Search for the cell housing the specified text and yield its (x, y) center coordinate. 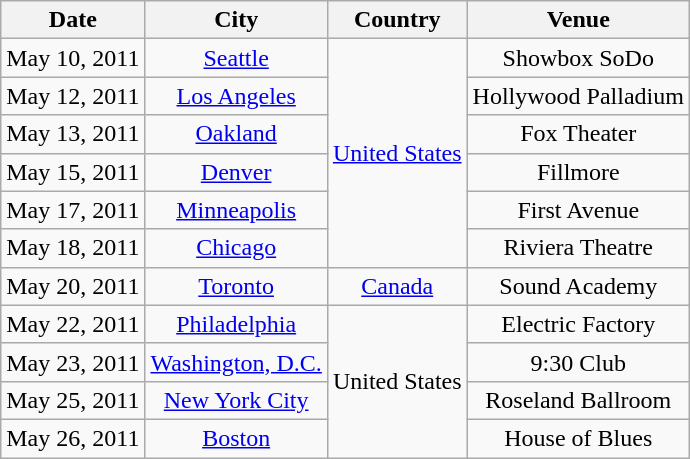
Seattle (236, 58)
Philadelphia (236, 324)
Date (73, 20)
May 15, 2011 (73, 172)
May 13, 2011 (73, 134)
May 20, 2011 (73, 286)
Denver (236, 172)
New York City (236, 400)
Electric Factory (578, 324)
9:30 Club (578, 362)
May 23, 2011 (73, 362)
House of Blues (578, 438)
Minneapolis (236, 210)
May 12, 2011 (73, 96)
City (236, 20)
Boston (236, 438)
Fillmore (578, 172)
Los Angeles (236, 96)
May 17, 2011 (73, 210)
Roseland Ballroom (578, 400)
May 10, 2011 (73, 58)
May 25, 2011 (73, 400)
Chicago (236, 248)
May 18, 2011 (73, 248)
May 26, 2011 (73, 438)
Sound Academy (578, 286)
Showbox SoDo (578, 58)
Riviera Theatre (578, 248)
Oakland (236, 134)
Fox Theater (578, 134)
Hollywood Palladium (578, 96)
Venue (578, 20)
May 22, 2011 (73, 324)
Canada (397, 286)
Toronto (236, 286)
First Avenue (578, 210)
Country (397, 20)
Washington, D.C. (236, 362)
